Determine the [x, y] coordinate at the center of the cell enclosing the given text.  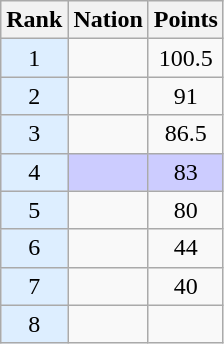
3 [34, 134]
2 [34, 96]
Nation [108, 20]
1 [34, 58]
5 [34, 210]
6 [34, 248]
83 [186, 172]
Rank [34, 20]
7 [34, 286]
Points [186, 20]
40 [186, 286]
86.5 [186, 134]
44 [186, 248]
4 [34, 172]
80 [186, 210]
8 [34, 324]
91 [186, 96]
100.5 [186, 58]
